Return [X, Y] of the center of cell containing provided text 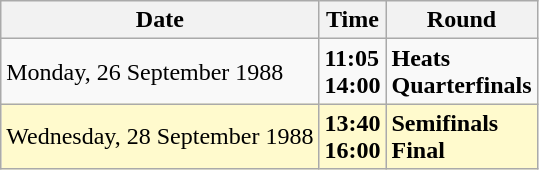
SemifinalsFinal [462, 136]
Monday, 26 September 1988 [160, 72]
11:0514:00 [352, 72]
HeatsQuarterfinals [462, 72]
13:4016:00 [352, 136]
Date [160, 20]
Round [462, 20]
Time [352, 20]
Wednesday, 28 September 1988 [160, 136]
